For the text-containing cell, return its midpoint in (x, y) coordinate format. 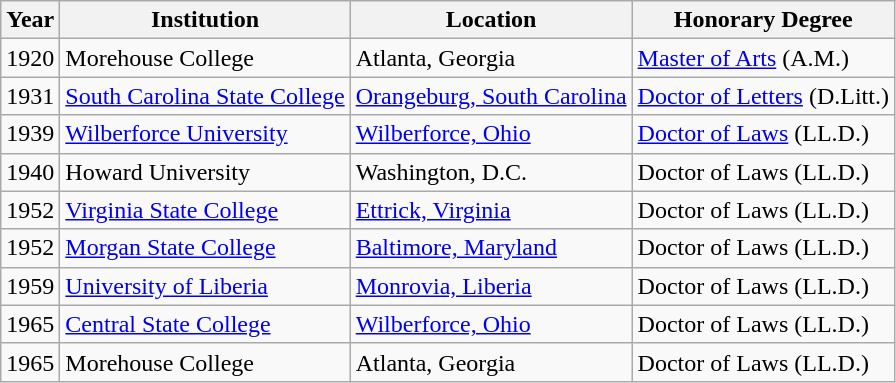
Monrovia, Liberia (491, 286)
Honorary Degree (763, 20)
Master of Arts (A.M.) (763, 58)
1931 (30, 96)
Doctor of Letters (D.Litt.) (763, 96)
Ettrick, Virginia (491, 210)
Orangeburg, South Carolina (491, 96)
Morgan State College (205, 248)
Baltimore, Maryland (491, 248)
1940 (30, 172)
Location (491, 20)
Washington, D.C. (491, 172)
Howard University (205, 172)
Virginia State College (205, 210)
Year (30, 20)
South Carolina State College (205, 96)
University of Liberia (205, 286)
Central State College (205, 324)
Wilberforce University (205, 134)
1920 (30, 58)
1959 (30, 286)
1939 (30, 134)
Institution (205, 20)
